Detect which cell encompasses the target text, then output its (X, Y) center coordinate. 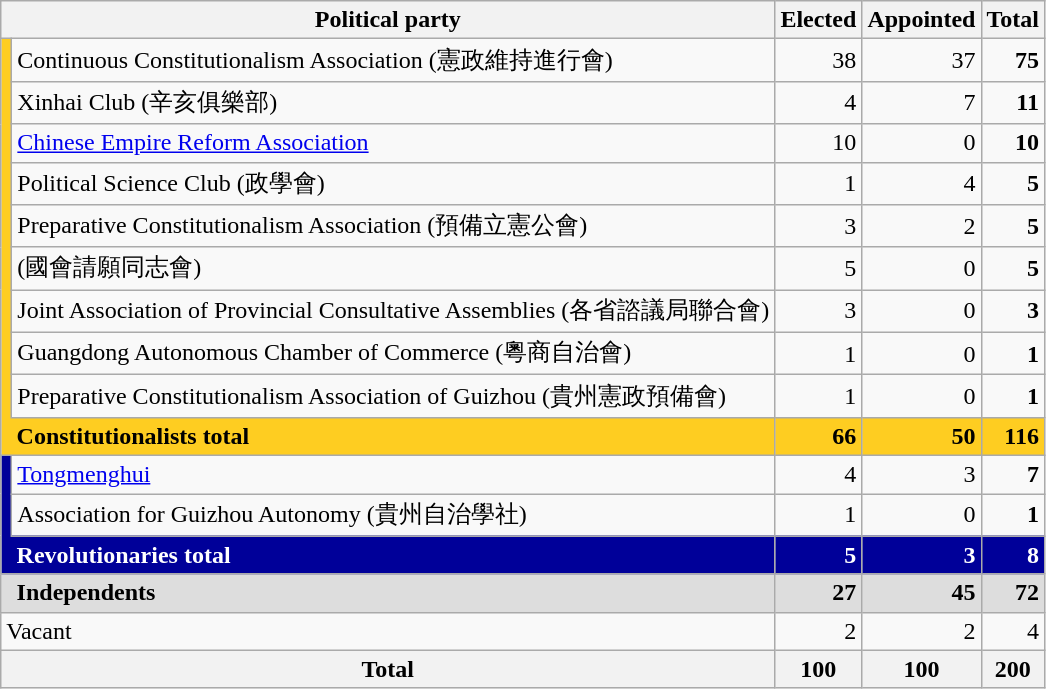
Appointed (922, 20)
200 (1013, 669)
8 (1013, 555)
Chinese Empire Reform Association (394, 143)
27 (818, 593)
Elected (818, 20)
66 (818, 436)
Xinhai Club (辛亥俱樂部) (394, 102)
38 (818, 60)
72 (1013, 593)
Continuous Constitutionalism Association (憲政維持進行會) (394, 60)
45 (922, 593)
Political party (388, 20)
116 (1013, 436)
Political Science Club (政學會) (394, 184)
Vacant (388, 631)
Preparative Constitutionalism Association of Guizhou (貴州憲政預備會) (394, 396)
(國會請願同志會) (394, 268)
Guangdong Autonomous Chamber of Commerce (粵商自治會) (394, 354)
50 (922, 436)
Independents (394, 593)
Preparative Constitutionalism Association (預備立憲公會) (394, 226)
Constitutionalists total (394, 436)
Association for Guizhou Autonomy (貴州自治學社) (394, 516)
Tongmenghui (394, 474)
75 (1013, 60)
37 (922, 60)
Joint Association of Provincial Consultative Assemblies (各省諮議局聯合會) (394, 312)
11 (1013, 102)
Revolutionaries total (394, 555)
